Determine the (x, y) coordinate at the center of the cell enclosing the given text.  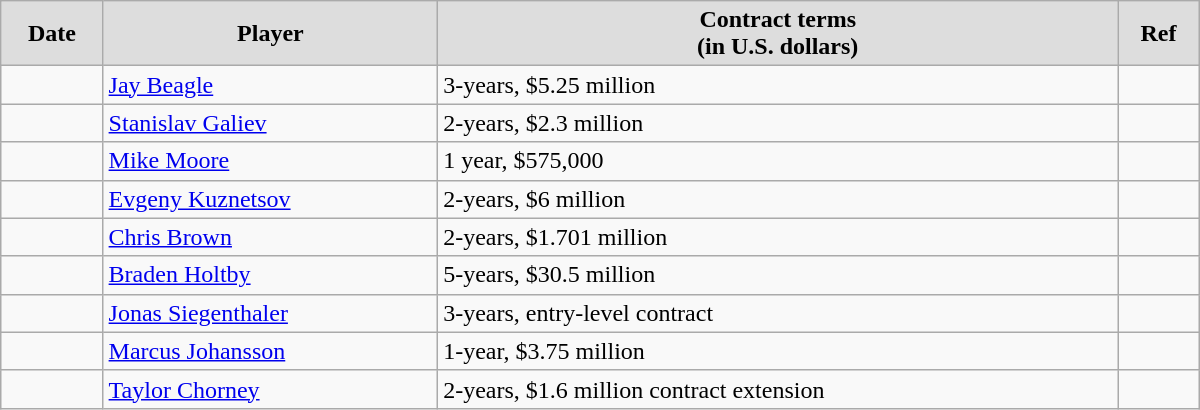
Chris Brown (270, 237)
5-years, $30.5 million (778, 275)
Jonas Siegenthaler (270, 313)
2-years, $6 million (778, 199)
Jay Beagle (270, 85)
3-years, $5.25 million (778, 85)
1 year, $575,000 (778, 161)
Braden Holtby (270, 275)
Date (52, 34)
Ref (1159, 34)
1-year, $3.75 million (778, 351)
Mike Moore (270, 161)
Contract terms(in U.S. dollars) (778, 34)
Taylor Chorney (270, 389)
2-years, $1.701 million (778, 237)
2-years, $1.6 million contract extension (778, 389)
Player (270, 34)
2-years, $2.3 million (778, 123)
Stanislav Galiev (270, 123)
Marcus Johansson (270, 351)
3-years, entry-level contract (778, 313)
Evgeny Kuznetsov (270, 199)
